Pinpoint the cell where the given text exists, returning its [x, y] midpoint coordinate. 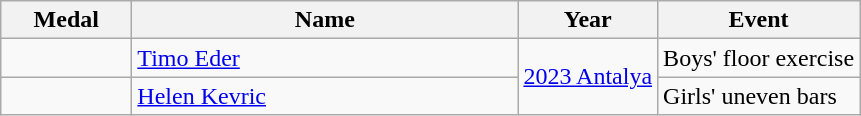
Medal [66, 20]
Year [588, 20]
Girls' uneven bars [759, 96]
Helen Kevric [325, 96]
Event [759, 20]
Timo Eder [325, 58]
Name [325, 20]
Boys' floor exercise [759, 58]
2023 Antalya [588, 77]
